Detect which cell encompasses the target text, then output its (X, Y) center coordinate. 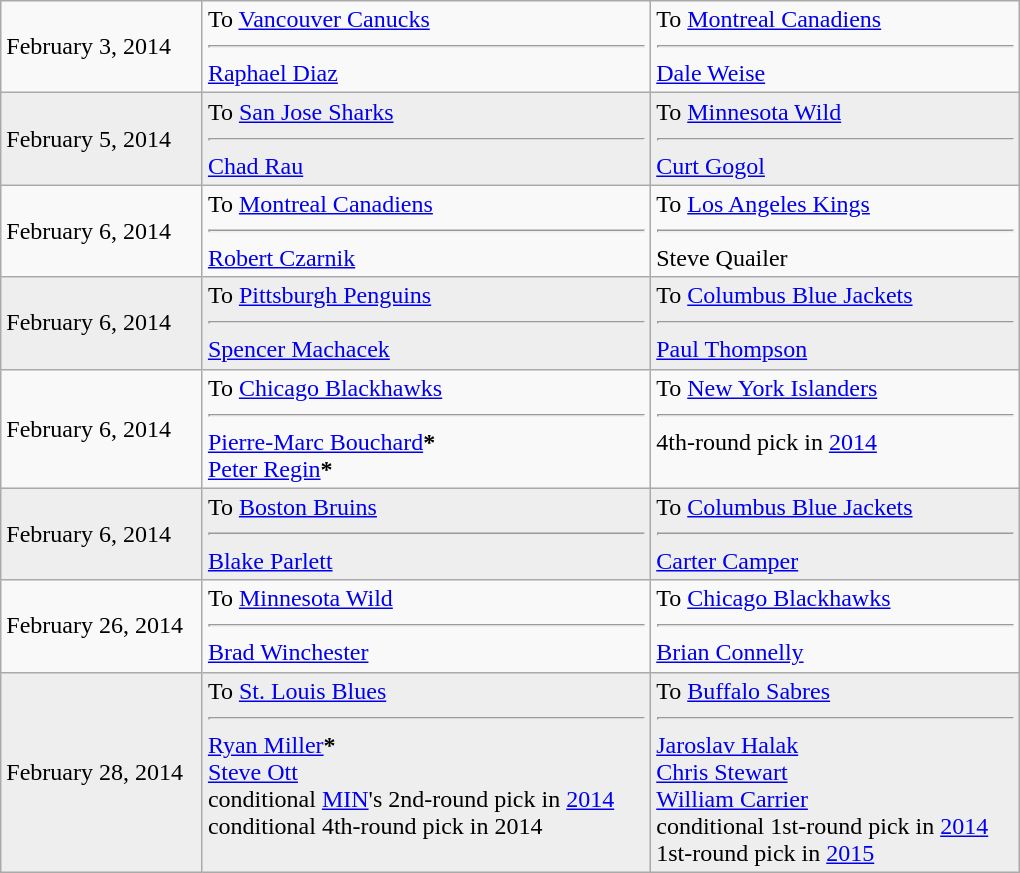
To Buffalo SabresJaroslav HalakChris StewartWilliam Carrierconditional 1st-round pick in 20141st-round pick in 2015 (836, 772)
To Montreal CanadiensDale Weise (836, 47)
To Chicago BlackhawksPierre-Marc Bouchard*Peter Regin* (426, 428)
To New York Islanders4th-round pick in 2014 (836, 428)
To Pittsburgh PenguinsSpencer Machacek (426, 323)
To St. Louis BluesRyan Miller*Steve Ottconditional MIN's 2nd-round pick in 2014conditional 4th-round pick in 2014 (426, 772)
To Minnesota WildBrad Winchester (426, 626)
To Columbus Blue JacketsCarter Camper (836, 534)
To San Jose SharksChad Rau (426, 139)
February 26, 2014 (102, 626)
To Los Angeles KingsSteve Quailer (836, 231)
February 28, 2014 (102, 772)
To Columbus Blue JacketsPaul Thompson (836, 323)
To Vancouver CanucksRaphael Diaz (426, 47)
February 5, 2014 (102, 139)
February 3, 2014 (102, 47)
To Minnesota WildCurt Gogol (836, 139)
To Boston BruinsBlake Parlett (426, 534)
To Montreal CanadiensRobert Czarnik (426, 231)
To Chicago BlackhawksBrian Connelly (836, 626)
